Capture the cell that displays the provided text and extract its (x, y) central coordinate. 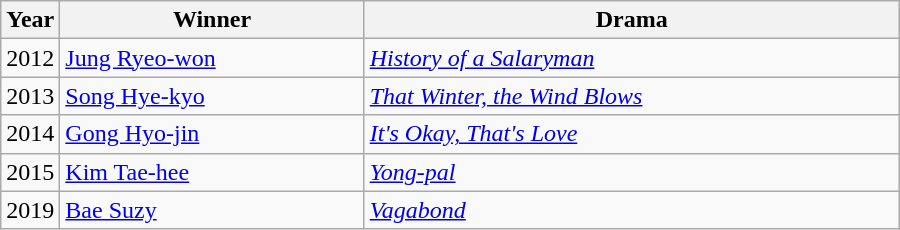
Drama (632, 20)
2013 (30, 96)
Kim Tae-hee (212, 172)
Yong-pal (632, 172)
History of a Salaryman (632, 58)
2019 (30, 210)
That Winter, the Wind Blows (632, 96)
Year (30, 20)
Vagabond (632, 210)
Song Hye-kyo (212, 96)
It's Okay, That's Love (632, 134)
Jung Ryeo-won (212, 58)
Gong Hyo-jin (212, 134)
Bae Suzy (212, 210)
2014 (30, 134)
Winner (212, 20)
2012 (30, 58)
2015 (30, 172)
